Provide the [X, Y] coordinate of the cell's center where the given text is located.  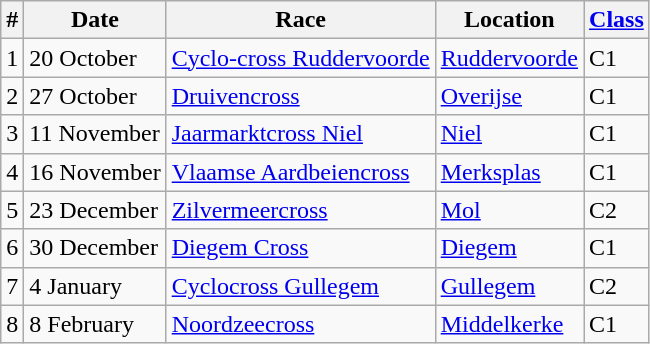
Overijse [509, 96]
27 October [95, 96]
Diegem Cross [300, 248]
Jaarmarktcross Niel [300, 134]
20 October [95, 58]
Cyclo-cross Ruddervoorde [300, 58]
Zilvermeercross [300, 210]
8 February [95, 324]
30 December [95, 248]
Middelkerke [509, 324]
Noordzeecross [300, 324]
3 [12, 134]
Location [509, 20]
7 [12, 286]
16 November [95, 172]
Diegem [509, 248]
Date [95, 20]
Cyclocross Gullegem [300, 286]
23 December [95, 210]
Race [300, 20]
# [12, 20]
6 [12, 248]
Merksplas [509, 172]
4 January [95, 286]
Niel [509, 134]
4 [12, 172]
1 [12, 58]
Class [617, 20]
Vlaamse Aardbeiencross [300, 172]
Druivencross [300, 96]
11 November [95, 134]
Ruddervoorde [509, 58]
Mol [509, 210]
2 [12, 96]
8 [12, 324]
Gullegem [509, 286]
5 [12, 210]
